Scan for the cell matching the given text and deliver its (X, Y) coordinate at center. 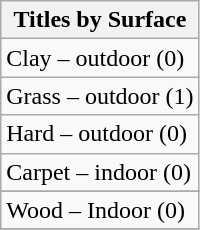
Grass – outdoor (1) (100, 96)
Titles by Surface (100, 20)
Hard – outdoor (0) (100, 134)
Clay – outdoor (0) (100, 58)
Carpet – indoor (0) (100, 172)
Wood – Indoor (0) (100, 210)
